Scan for the cell matching the given text and deliver its (X, Y) coordinate at center. 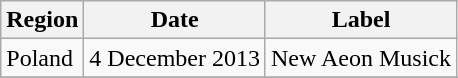
Region (42, 20)
New Aeon Musick (360, 58)
4 December 2013 (175, 58)
Date (175, 20)
Poland (42, 58)
Label (360, 20)
